Return the (x, y) coordinate for the center point of the cell that contains the specified text.  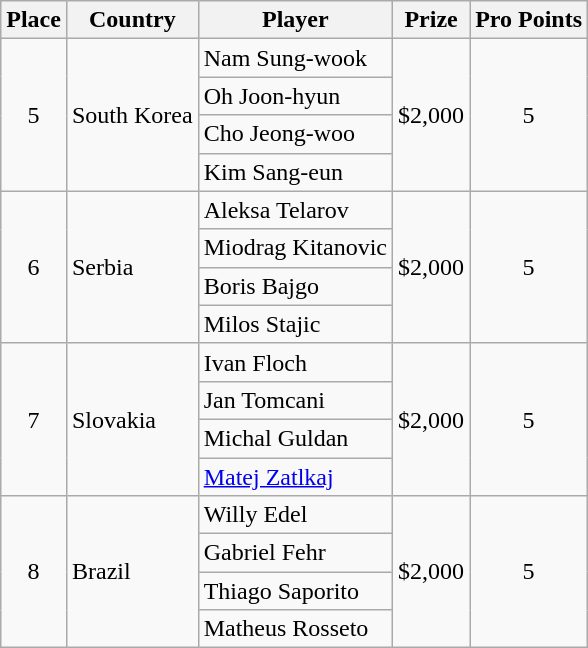
Jan Tomcani (295, 400)
Gabriel Fehr (295, 553)
Michal Guldan (295, 438)
7 (34, 419)
Slovakia (132, 419)
Matej Zatlkaj (295, 477)
South Korea (132, 115)
Pro Points (529, 20)
Player (295, 20)
Cho Jeong-woo (295, 134)
Milos Stajic (295, 324)
Place (34, 20)
Nam Sung-wook (295, 58)
Ivan Floch (295, 362)
Oh Joon-hyun (295, 96)
6 (34, 267)
Miodrag Kitanovic (295, 248)
Aleksa Telarov (295, 210)
Country (132, 20)
Kim Sang-eun (295, 172)
Prize (432, 20)
Brazil (132, 572)
Serbia (132, 267)
Willy Edel (295, 515)
Boris Bajgo (295, 286)
Matheus Rosseto (295, 629)
8 (34, 572)
Thiago Saporito (295, 591)
